Return (x, y) of the center of cell containing provided text 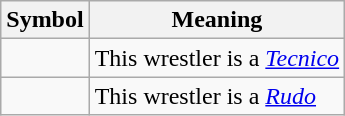
Meaning (216, 20)
This wrestler is a Tecnico (216, 58)
This wrestler is a Rudo (216, 96)
Symbol (45, 20)
